Locate the cell with the specified text and output its (X, Y) center coordinate. 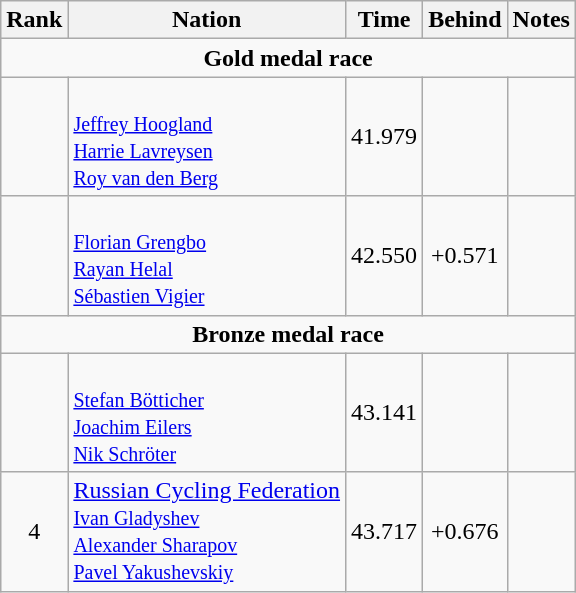
Russian Cycling FederationIvan GladyshevAlexander SharapovPavel Yakushevskiy (207, 532)
Stefan BötticherJoachim EilersNik Schröter (207, 412)
42.550 (384, 256)
Jeffrey HooglandHarrie LavreysenRoy van den Berg (207, 136)
Florian GrengboRayan HelalSébastien Vigier (207, 256)
43.717 (384, 532)
Nation (207, 20)
Rank (34, 20)
41.979 (384, 136)
Gold medal race (288, 58)
Notes (541, 20)
+0.676 (465, 532)
+0.571 (465, 256)
4 (34, 532)
Bronze medal race (288, 334)
Behind (465, 20)
43.141 (384, 412)
Time (384, 20)
